Find where the given text appears and provide that cell's center as (X, Y) coordinate. 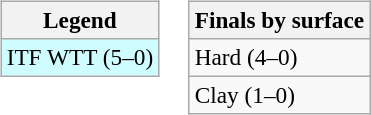
Legend (80, 20)
Clay (1–0) (279, 95)
Hard (4–0) (279, 57)
ITF WTT (5–0) (80, 57)
Finals by surface (279, 20)
